Locate the cell with the specified text and output its [x, y] center coordinate. 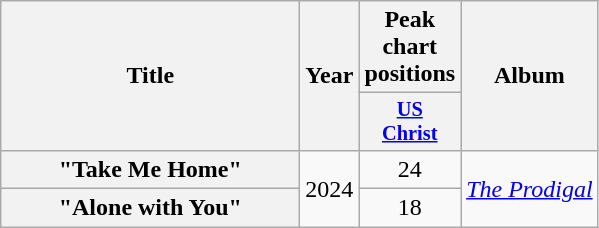
Year [330, 76]
Title [150, 76]
Peak chart positions [410, 47]
18 [410, 208]
"Alone with You" [150, 208]
USChrist [410, 122]
24 [410, 169]
"Take Me Home" [150, 169]
2024 [330, 188]
Album [530, 76]
The Prodigal [530, 188]
